Provide the [x, y] coordinate of the cell's center where the given text is located.  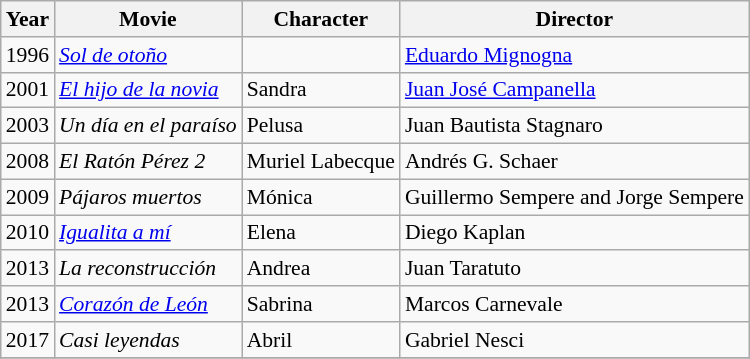
Character [321, 19]
Mónica [321, 197]
Andrea [321, 269]
2009 [28, 197]
Gabriel Nesci [574, 340]
Pelusa [321, 126]
Andrés G. Schaer [574, 162]
Sandra [321, 90]
Year [28, 19]
Corazón de León [148, 304]
1996 [28, 55]
2017 [28, 340]
Movie [148, 19]
Elena [321, 233]
Casi leyendas [148, 340]
2010 [28, 233]
Sabrina [321, 304]
2001 [28, 90]
La reconstrucción [148, 269]
Un día en el paraíso [148, 126]
El hijo de la novia [148, 90]
El Ratón Pérez 2 [148, 162]
Abril [321, 340]
Juan José Campanella [574, 90]
2003 [28, 126]
Juan Bautista Stagnaro [574, 126]
Director [574, 19]
Sol de otoño [148, 55]
Guillermo Sempere and Jorge Sempere [574, 197]
Pájaros muertos [148, 197]
Marcos Carnevale [574, 304]
Juan Taratuto [574, 269]
Diego Kaplan [574, 233]
Eduardo Mignogna [574, 55]
Muriel Labecque [321, 162]
2008 [28, 162]
Igualita a mí [148, 233]
